Scan for the cell matching the given text and deliver its [X, Y] coordinate at center. 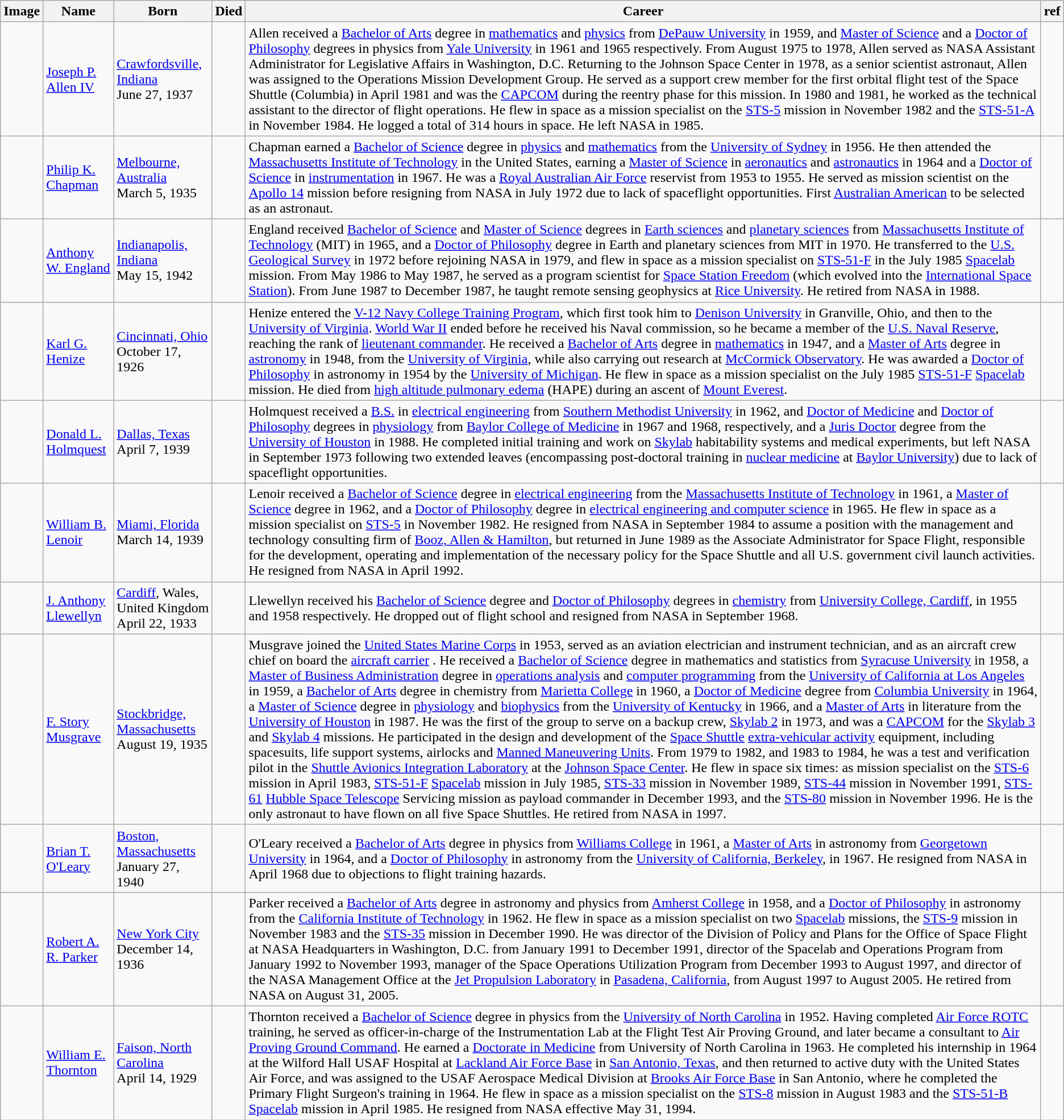
Career [643, 11]
Image [22, 11]
William B. Lenoir [78, 532]
Faison, North CarolinaApril 14, 1929 [163, 1063]
Karl G. Henize [78, 351]
William E. Thornton [78, 1063]
Philip K. Chapman [78, 177]
Indianapolis, IndianaMay 15, 1942 [163, 260]
Name [78, 11]
Stockbridge, MassachusettsAugust 19, 1935 [163, 729]
ref [1052, 11]
Miami, FloridaMarch 14, 1939 [163, 532]
Boston, MassachusettsJanuary 27, 1940 [163, 858]
Crawfordsville, IndianaJune 27, 1937 [163, 79]
Cincinnati, OhioOctober 17, 1926 [163, 351]
J. Anthony Llewellyn [78, 608]
New York CityDecember 14, 1936 [163, 949]
Dallas, TexasApril 7, 1939 [163, 442]
F. Story Musgrave [78, 729]
Brian T. O'Leary [78, 858]
Born [163, 11]
Joseph P. Allen IV [78, 79]
Robert A. R. Parker [78, 949]
Anthony W. England [78, 260]
Melbourne, AustraliaMarch 5, 1935 [163, 177]
Donald L. Holmquest [78, 442]
Died [228, 11]
Cardiff, Wales, United KingdomApril 22, 1933 [163, 608]
